Determine the (x, y) coordinate at the center of the cell enclosing the given text.  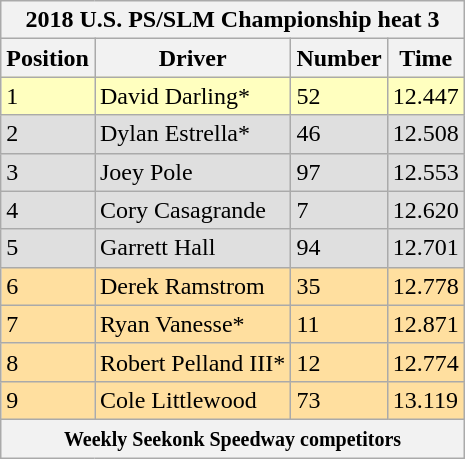
12.508 (426, 134)
2 (48, 134)
12.447 (426, 96)
9 (48, 400)
Cole Littlewood (192, 400)
46 (339, 134)
52 (339, 96)
97 (339, 172)
Number (339, 58)
Time (426, 58)
94 (339, 248)
2018 U.S. PS/SLM Championship heat 3 (233, 20)
Robert Pelland III* (192, 362)
8 (48, 362)
David Darling* (192, 96)
Garrett Hall (192, 248)
6 (48, 286)
13.119 (426, 400)
Joey Pole (192, 172)
35 (339, 286)
12 (339, 362)
Cory Casagrande (192, 210)
Position (48, 58)
Derek Ramstrom (192, 286)
1 (48, 96)
12.553 (426, 172)
5 (48, 248)
Dylan Estrella* (192, 134)
Weekly Seekonk Speedway competitors (233, 438)
12.778 (426, 286)
12.774 (426, 362)
11 (339, 324)
Driver (192, 58)
73 (339, 400)
12.701 (426, 248)
12.871 (426, 324)
4 (48, 210)
Ryan Vanesse* (192, 324)
3 (48, 172)
12.620 (426, 210)
